Identify which cell holds the provided text, then report its [x, y] central coordinate. 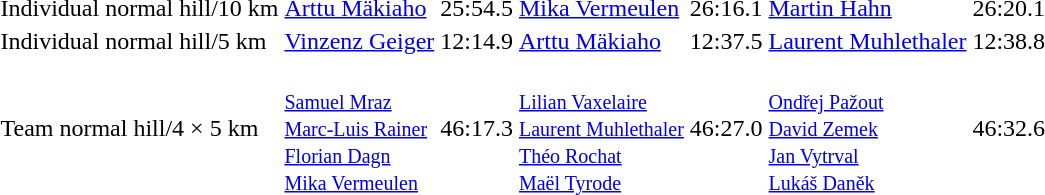
12:14.9 [477, 41]
Arttu Mäkiaho [601, 41]
Laurent Muhlethaler [868, 41]
Vinzenz Geiger [360, 41]
12:37.5 [726, 41]
